Extract the (X, Y) coordinate from the center of the cell holding the provided text.  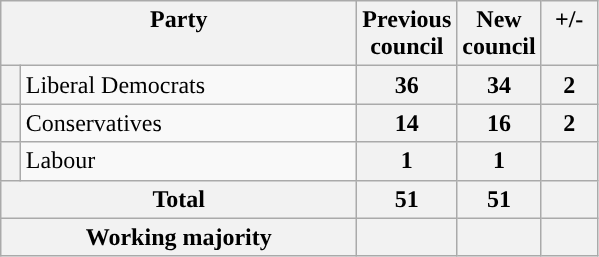
Conservatives (188, 123)
Working majority (179, 237)
34 (499, 85)
Labour (188, 161)
New council (499, 34)
14 (407, 123)
16 (499, 123)
Total (179, 199)
Previous council (407, 34)
Liberal Democrats (188, 85)
+/- (569, 34)
Party (179, 34)
36 (407, 85)
